Provide the [X, Y] coordinate of the cell's center where the given text is located.  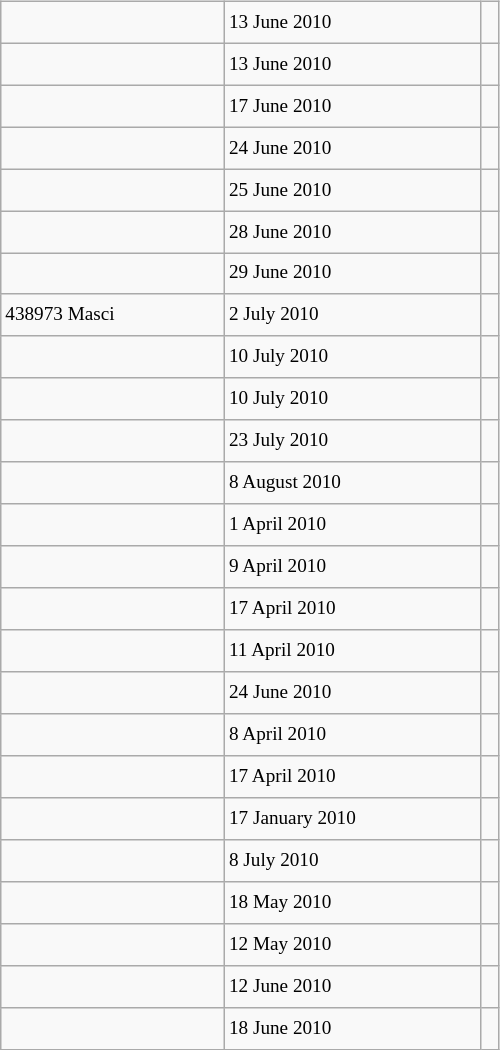
23 July 2010 [352, 441]
8 July 2010 [352, 861]
11 April 2010 [352, 651]
17 January 2010 [352, 819]
25 June 2010 [352, 190]
1 April 2010 [352, 525]
8 April 2010 [352, 735]
29 June 2010 [352, 274]
18 May 2010 [352, 902]
12 June 2010 [352, 986]
28 June 2010 [352, 232]
17 June 2010 [352, 106]
8 August 2010 [352, 483]
2 July 2010 [352, 315]
12 May 2010 [352, 944]
438973 Masci [113, 315]
18 June 2010 [352, 1028]
9 April 2010 [352, 567]
